Return [X, Y] of the center of cell containing provided text 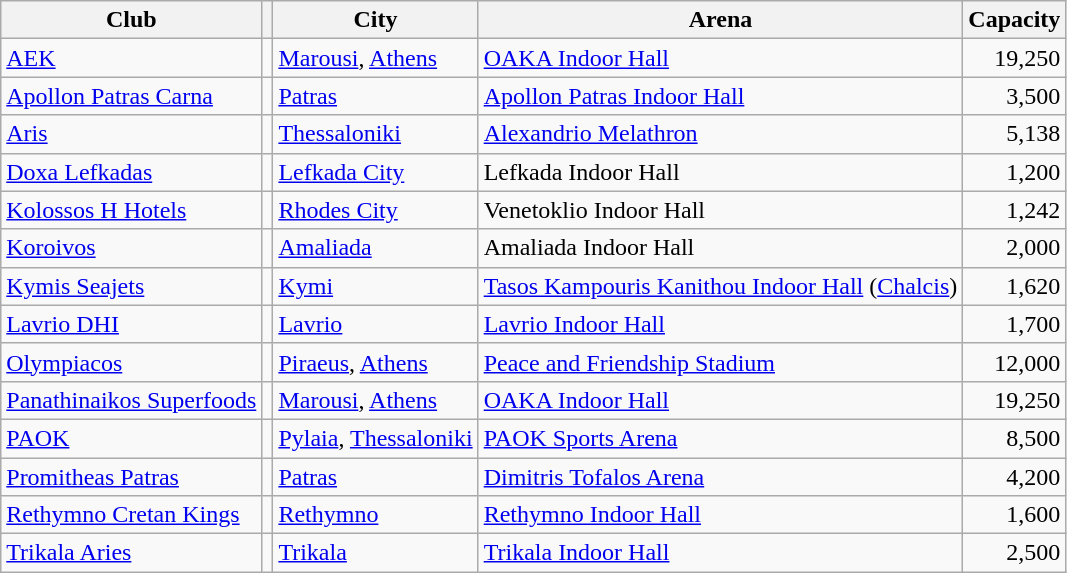
Trikala [376, 553]
Alexandrio Melathron [720, 134]
1,242 [1014, 210]
Trikala Indoor Hall [720, 553]
Dimitris Tofalos Arena [720, 477]
1,200 [1014, 172]
Olympiacos [132, 362]
Koroivos [132, 248]
City [376, 20]
Peace and Friendship Stadium [720, 362]
5,138 [1014, 134]
Club [132, 20]
Lavrio [376, 324]
Aris [132, 134]
AEK [132, 58]
12,000 [1014, 362]
Pylaia, Thessaloniki [376, 438]
1,600 [1014, 515]
Tasos Kampouris Kanithou Indoor Hall (Chalcis) [720, 286]
Promitheas Patras [132, 477]
4,200 [1014, 477]
Lefkada Indoor Hall [720, 172]
Rethymno [376, 515]
Doxa Lefkadas [132, 172]
Rhodes City [376, 210]
2,000 [1014, 248]
Lavrio DHI [132, 324]
PAOK Sports Arena [720, 438]
Rethymno Cretan Kings [132, 515]
Trikala Aries [132, 553]
Kymis Seajets [132, 286]
Venetoklio Indoor Hall [720, 210]
Kolossos H Hotels [132, 210]
1,620 [1014, 286]
Capacity [1014, 20]
8,500 [1014, 438]
Piraeus, Athens [376, 362]
Kymi [376, 286]
Apollon Patras Carna [132, 96]
Apollon Patras Indoor Hall [720, 96]
3,500 [1014, 96]
PAOK [132, 438]
Amaliada [376, 248]
2,500 [1014, 553]
Lavrio Indoor Hall [720, 324]
Arena [720, 20]
Lefkada City [376, 172]
Thessaloniki [376, 134]
Amaliada Indoor Hall [720, 248]
1,700 [1014, 324]
Rethymno Indoor Hall [720, 515]
Panathinaikos Superfoods [132, 400]
